Extract the (x, y) coordinate from the center of the cell holding the provided text.  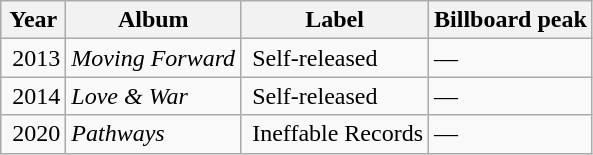
Love & War (154, 96)
Album (154, 20)
Label (335, 20)
Ineffable Records (335, 134)
2013 (34, 58)
2020 (34, 134)
Moving Forward (154, 58)
Pathways (154, 134)
Billboard peak (511, 20)
2014 (34, 96)
Year (34, 20)
